Scan for the cell matching the given text and deliver its [X, Y] coordinate at center. 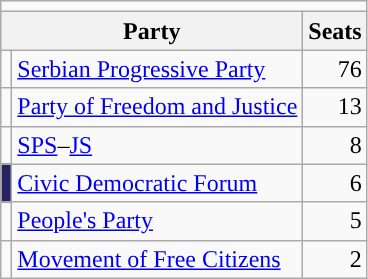
Serbian Progressive Party [158, 69]
6 [335, 183]
SPS–JS [158, 145]
Party [152, 31]
Seats [335, 31]
8 [335, 145]
76 [335, 69]
13 [335, 107]
2 [335, 259]
People's Party [158, 221]
5 [335, 221]
Movement of Free Citizens [158, 259]
Civic Democratic Forum [158, 183]
Party of Freedom and Justice [158, 107]
